Search for the cell housing the specified text and yield its [X, Y] center coordinate. 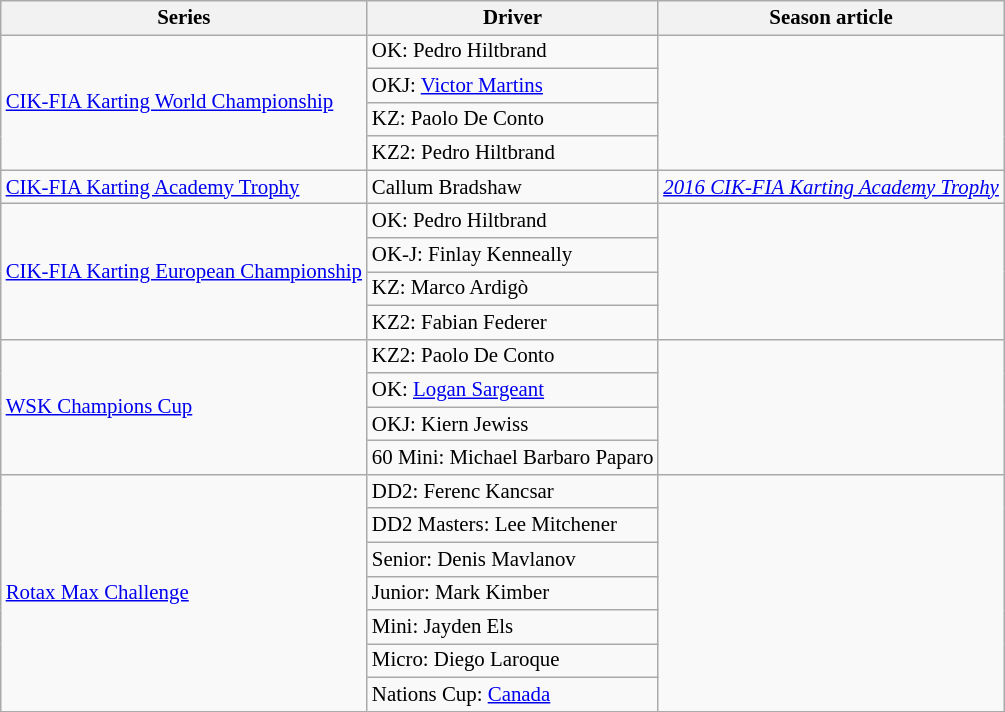
OK-J: Finlay Kenneally [512, 255]
Nations Cup: Canada [512, 695]
Senior: Denis Mavlanov [512, 559]
Season article [831, 18]
KZ2: Fabian Federer [512, 322]
Callum Bradshaw [512, 187]
KZ: Marco Ardigò [512, 288]
DD2: Ferenc Kancsar [512, 491]
CIK-FIA Karting European Championship [184, 272]
KZ2: Pedro Hiltbrand [512, 153]
Rotax Max Challenge [184, 592]
WSK Champions Cup [184, 406]
OKJ: Kiern Jewiss [512, 424]
2016 CIK-FIA Karting Academy Trophy [831, 187]
OK: Logan Sargeant [512, 390]
CIK-FIA Karting World Championship [184, 102]
Micro: Diego Laroque [512, 661]
Junior: Mark Kimber [512, 593]
CIK-FIA Karting Academy Trophy [184, 187]
KZ2: Paolo De Conto [512, 356]
Driver [512, 18]
OKJ: Victor Martins [512, 85]
60 Mini: Michael Barbaro Paparo [512, 458]
DD2 Masters: Lee Mitchener [512, 525]
Mini: Jayden Els [512, 627]
Series [184, 18]
KZ: Paolo De Conto [512, 119]
